Provide the [X, Y] coordinate of the cell's center where the given text is located.  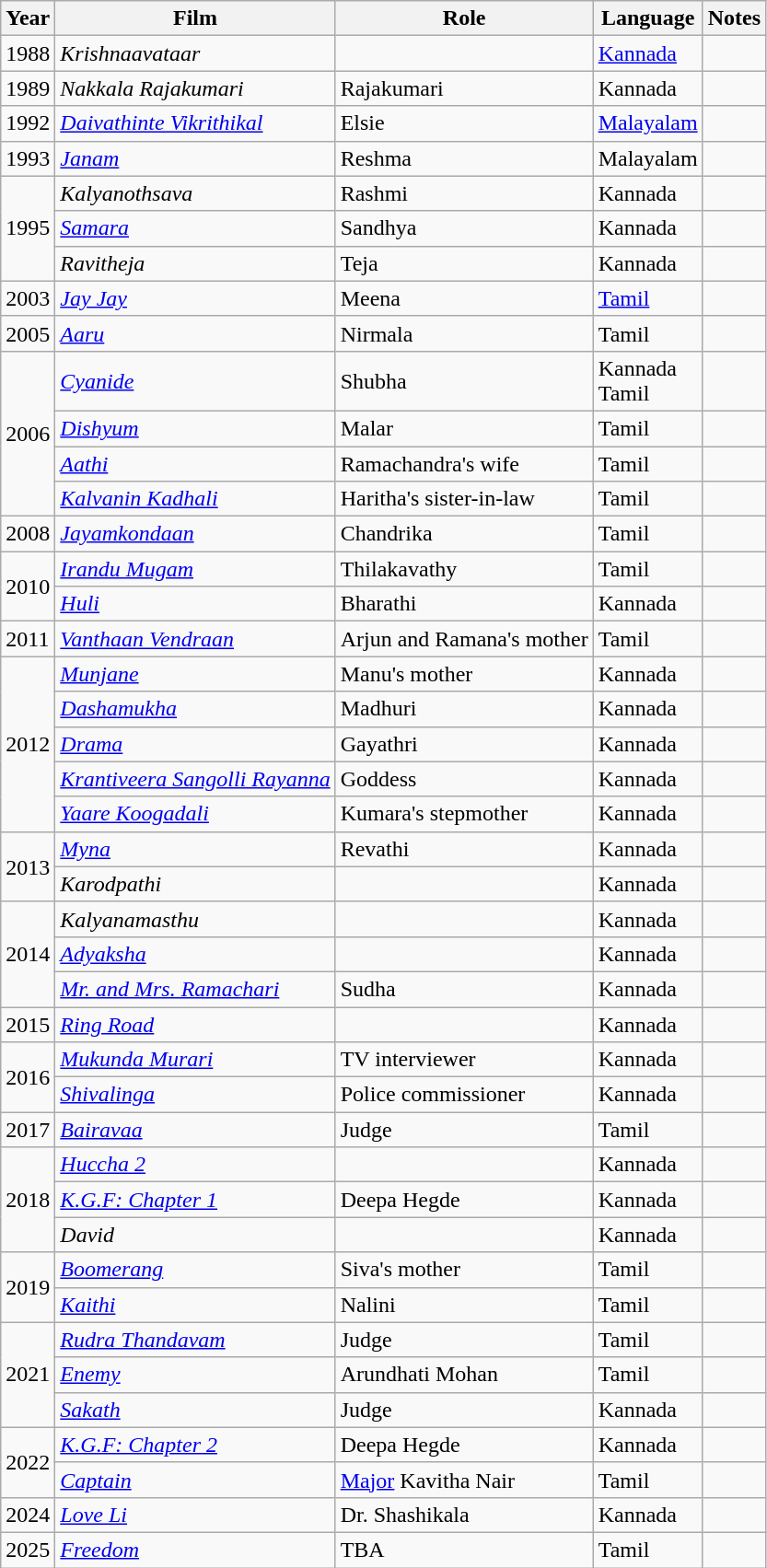
Cyanide [195, 381]
Kaithi [195, 1305]
2011 [28, 639]
Rudra Thandavam [195, 1340]
K.G.F: Chapter 2 [195, 1445]
Nakkala Rajakumari [195, 88]
Enemy [195, 1375]
Arjun and Ramana's mother [464, 639]
Language [648, 18]
Samara [195, 228]
2014 [28, 954]
Ramachandra's wife [464, 463]
2010 [28, 587]
1992 [28, 123]
2024 [28, 1515]
Ravitheja [195, 263]
Dr. Shashikala [464, 1515]
2005 [28, 333]
2022 [28, 1462]
Myna [195, 849]
Adyaksha [195, 954]
Thilakavathy [464, 569]
Sandhya [464, 228]
Year [28, 18]
2015 [28, 1025]
Aaru [195, 333]
2018 [28, 1200]
Nirmala [464, 333]
KannadaTamil [648, 381]
Bharathi [464, 604]
Role [464, 18]
Bairavaa [195, 1130]
Mr. and Mrs. Ramachari [195, 989]
2008 [28, 534]
Major Kavitha Nair [464, 1480]
Revathi [464, 849]
1989 [28, 88]
1993 [28, 158]
2006 [28, 433]
Kalyanamasthu [195, 919]
Huli [195, 604]
Jayamkondaan [195, 534]
2019 [28, 1287]
Rashmi [464, 193]
Nalini [464, 1305]
Rajakumari [464, 88]
2003 [28, 298]
Elsie [464, 123]
K.G.F: Chapter 1 [195, 1200]
1988 [28, 53]
Janam [195, 158]
Daivathinte Vikrithikal [195, 123]
Karodpathi [195, 884]
Mukunda Murari [195, 1060]
Kumara's stepmother [464, 814]
Krishnaavataar [195, 53]
Sakath [195, 1410]
Kalvanin Kadhali [195, 499]
Jay Jay [195, 298]
Shubha [464, 381]
Malar [464, 428]
Aathi [195, 463]
Drama [195, 744]
2021 [28, 1375]
Shivalinga [195, 1095]
2017 [28, 1130]
1995 [28, 228]
Irandu Mugam [195, 569]
Sudha [464, 989]
Captain [195, 1480]
Gayathri [464, 744]
Yaare Koogadali [195, 814]
Munjane [195, 674]
Boomerang [195, 1270]
Krantiveera Sangolli Rayanna [195, 779]
TBA [464, 1550]
Madhuri [464, 709]
Haritha's sister-in-law [464, 499]
Goddess [464, 779]
Meena [464, 298]
Teja [464, 263]
2025 [28, 1550]
2013 [28, 866]
Siva's mother [464, 1270]
2012 [28, 744]
Arundhati Mohan [464, 1375]
David [195, 1235]
Chandrika [464, 534]
Vanthaan Vendraan [195, 639]
TV interviewer [464, 1060]
Manu's mother [464, 674]
Dashamukha [195, 709]
Notes [734, 18]
Film [195, 18]
Police commissioner [464, 1095]
Love Li [195, 1515]
2016 [28, 1077]
Huccha 2 [195, 1165]
Reshma [464, 158]
Ring Road [195, 1025]
Kalyanothsava [195, 193]
Freedom [195, 1550]
Dishyum [195, 428]
